Find where the given text appears and provide that cell's center as (x, y) coordinate. 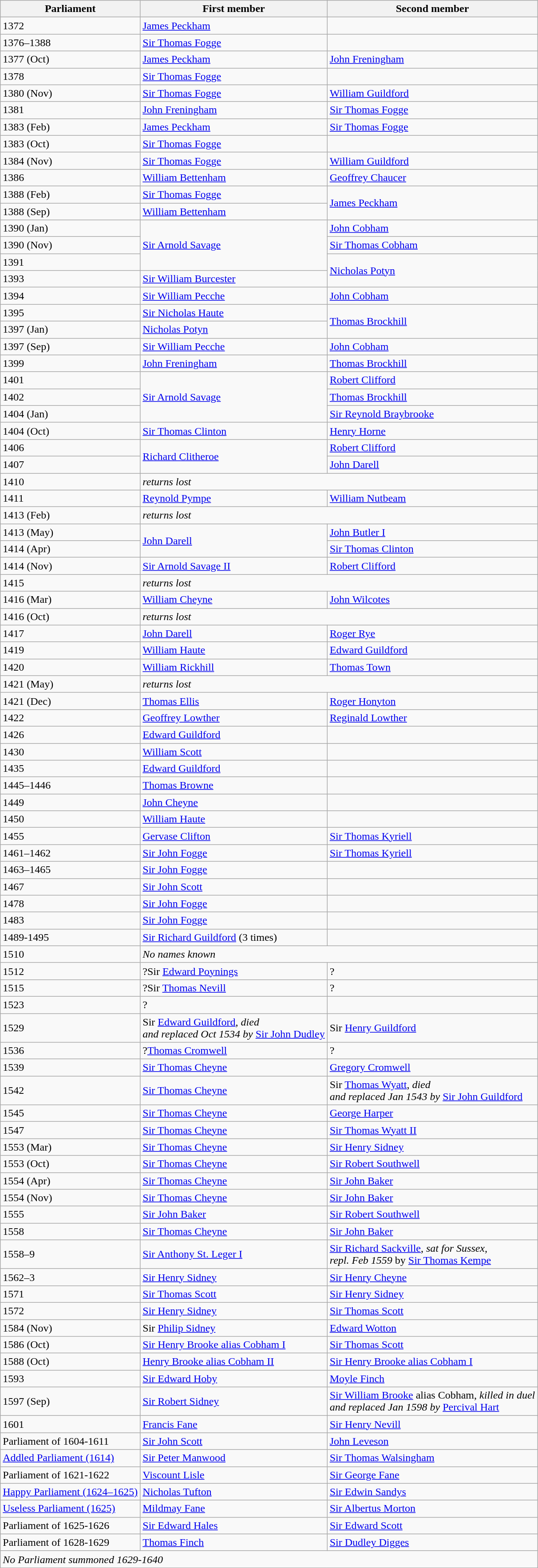
Sir Anthony St. Leger I (233, 1254)
1461–1462 (70, 853)
William Rickhill (233, 667)
Addled Parliament (1614) (70, 1458)
Richard Clitheroe (233, 456)
1406 (70, 448)
1542 (70, 1090)
Sir Edward Hoby (233, 1379)
1545 (70, 1113)
1395 (70, 313)
1586 (Oct) (70, 1345)
1393 (70, 279)
Thomas Town (432, 667)
1478 (70, 904)
Sir Peter Manwood (233, 1458)
1384 (Nov) (70, 161)
1455 (70, 836)
1383 (Feb) (70, 127)
1407 (70, 464)
William Cheyne (233, 600)
Sir Reynold Braybrooke (432, 414)
1426 (70, 735)
1421 (Dec) (70, 701)
1515 (70, 988)
1414 (Apr) (70, 549)
John Leveson (432, 1441)
Sir Albertus Morton (432, 1509)
No Parliament summoned 1629-1640 (269, 1559)
Sir Edward Guildford, died and replaced Oct 1534 by Sir John Dudley (233, 1027)
Sir Nicholas Haute (233, 313)
Sir Edward Hales (233, 1525)
Roger Honyton (432, 701)
1414 (Nov) (70, 566)
John Butler I (432, 532)
1410 (70, 481)
Edward Wotton (432, 1328)
1463–1465 (70, 870)
Francis Fane (233, 1424)
1510 (70, 954)
1401 (70, 380)
Sir William Burcester (233, 279)
Moyle Finch (432, 1379)
1419 (70, 650)
William Nutbeam (432, 499)
1404 (Jan) (70, 414)
Sir Henry Guildford (432, 1027)
1376–1388 (70, 43)
?Sir Thomas Nevill (233, 988)
1588 (Oct) (70, 1362)
Sir Thomas Walsingham (432, 1458)
1483 (70, 920)
Thomas Finch (233, 1542)
1390 (Nov) (70, 245)
1601 (70, 1424)
Sir George Fane (432, 1475)
Sir Richard Guildford (3 times) (233, 937)
Parliament of 1604-1611 (70, 1441)
No names known (339, 954)
1555 (70, 1214)
1383 (Oct) (70, 144)
John Wilcotes (432, 600)
1378 (70, 76)
1388 (Feb) (70, 194)
1377 (Oct) (70, 59)
Gregory Cromwell (432, 1068)
Gervase Clifton (233, 836)
1386 (70, 177)
1572 (70, 1311)
?Thomas Cromwell (233, 1051)
1547 (70, 1130)
Sir Thomas Wyatt II (432, 1130)
Reynold Pympe (233, 499)
1397 (Sep) (70, 346)
1558–9 (70, 1254)
1411 (70, 499)
1584 (Nov) (70, 1328)
John Cheyne (233, 802)
Second member (432, 9)
1388 (Sep) (70, 212)
Sir William Brooke alias Cobham, killed in duel and replaced Jan 1598 by Percival Hart (432, 1402)
1413 (May) (70, 532)
1562–3 (70, 1277)
1417 (70, 633)
George Harper (432, 1113)
1553 (Oct) (70, 1164)
1416 (Mar) (70, 600)
First member (233, 9)
Viscount Lisle (233, 1475)
Henry Brooke alias Cobham II (233, 1362)
1413 (Feb) (70, 515)
William Scott (233, 752)
Sir Robert Sidney (233, 1402)
1571 (70, 1294)
1399 (70, 363)
Parliament of 1621-1622 (70, 1475)
1523 (70, 1005)
1597 (Sep) (70, 1402)
1415 (70, 583)
1435 (70, 769)
Sir Henry Cheyne (432, 1277)
Geoffrey Lowther (233, 718)
1422 (70, 718)
1536 (70, 1051)
Sir Thomas Wyatt, died and replaced Jan 1543 by Sir John Guildford (432, 1090)
1467 (70, 887)
Useless Parliament (1625) (70, 1509)
Reginald Lowther (432, 718)
Sir Richard Sackville, sat for Sussex, repl. Feb 1559 by Sir Thomas Kempe (432, 1254)
1529 (70, 1027)
Parliament (70, 9)
Sir Dudley Digges (432, 1542)
?Sir Edward Poynings (233, 971)
1450 (70, 819)
1372 (70, 26)
1449 (70, 802)
Happy Parliament (1624–1625) (70, 1492)
1394 (70, 296)
1558 (70, 1231)
1380 (Nov) (70, 93)
Parliament of 1628-1629 (70, 1542)
1421 (May) (70, 684)
1391 (70, 262)
1593 (70, 1379)
Thomas Browne (233, 786)
Henry Horne (432, 431)
Sir Edwin Sandys (432, 1492)
1402 (70, 397)
Sir Henry Nevill (432, 1424)
Parliament of 1625-1626 (70, 1525)
1489-1495 (70, 937)
1430 (70, 752)
1397 (Jan) (70, 330)
Sir Edward Scott (432, 1525)
Mildmay Fane (233, 1509)
Sir Arnold Savage II (233, 566)
Sir Thomas Cobham (432, 245)
1512 (70, 971)
1416 (Oct) (70, 617)
1390 (Jan) (70, 228)
Geoffrey Chaucer (432, 177)
1404 (Oct) (70, 431)
1553 (Mar) (70, 1147)
1554 (Apr) (70, 1181)
1445–1446 (70, 786)
1554 (Nov) (70, 1198)
1539 (70, 1068)
1381 (70, 110)
Thomas Ellis (233, 701)
Sir Philip Sidney (233, 1328)
Roger Rye (432, 633)
1420 (70, 667)
Nicholas Tufton (233, 1492)
